Output the [X, Y] coordinate of the center of the cell containing the given text.  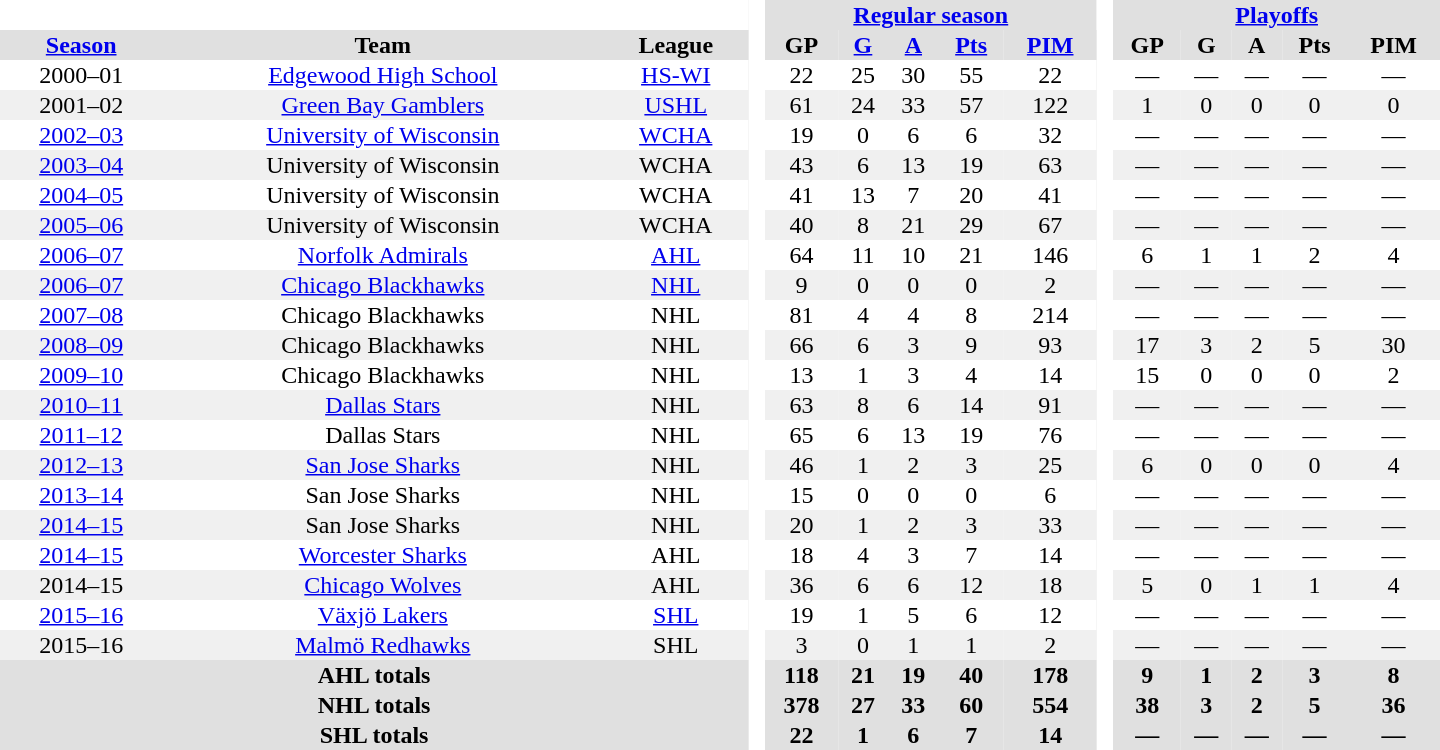
2007–08 [81, 315]
Team [382, 45]
11 [863, 255]
2002–03 [81, 135]
76 [1050, 435]
Playoffs [1276, 15]
NHL totals [374, 705]
46 [802, 465]
2005–06 [81, 225]
Regular season [931, 15]
HS-WI [676, 75]
118 [802, 675]
81 [802, 315]
2011–12 [81, 435]
2004–05 [81, 195]
146 [1050, 255]
93 [1050, 345]
2009–10 [81, 375]
Worcester Sharks [382, 555]
League [676, 45]
122 [1050, 105]
38 [1147, 705]
Green Bay Gamblers [382, 105]
91 [1050, 405]
67 [1050, 225]
Växjö Lakers [382, 615]
29 [972, 225]
64 [802, 255]
2013–14 [81, 495]
61 [802, 105]
57 [972, 105]
178 [1050, 675]
Season [81, 45]
SHL totals [374, 735]
32 [1050, 135]
Edgewood High School [382, 75]
Norfolk Admirals [382, 255]
AHL totals [374, 675]
27 [863, 705]
2008–09 [81, 345]
66 [802, 345]
2012–13 [81, 465]
24 [863, 105]
2000–01 [81, 75]
554 [1050, 705]
55 [972, 75]
USHL [676, 105]
2003–04 [81, 165]
214 [1050, 315]
Malmö Redhawks [382, 645]
17 [1147, 345]
2010–11 [81, 405]
43 [802, 165]
Chicago Wolves [382, 585]
2001–02 [81, 105]
378 [802, 705]
60 [972, 705]
65 [802, 435]
10 [913, 255]
